Locate the cell with the specified text and output its (X, Y) center coordinate. 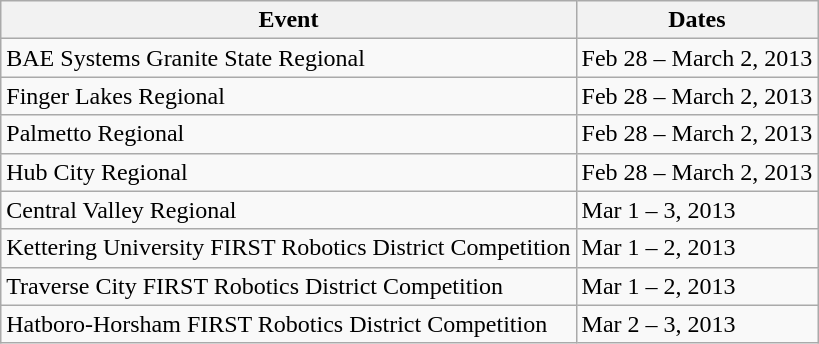
Hub City Regional (288, 172)
Hatboro-Horsham FIRST Robotics District Competition (288, 324)
Palmetto Regional (288, 134)
Mar 2 – 3, 2013 (697, 324)
Traverse City FIRST Robotics District Competition (288, 286)
BAE Systems Granite State Regional (288, 58)
Event (288, 20)
Finger Lakes Regional (288, 96)
Kettering University FIRST Robotics District Competition (288, 248)
Central Valley Regional (288, 210)
Mar 1 – 3, 2013 (697, 210)
Dates (697, 20)
